Locate the cell with the specified text and output its [X, Y] center coordinate. 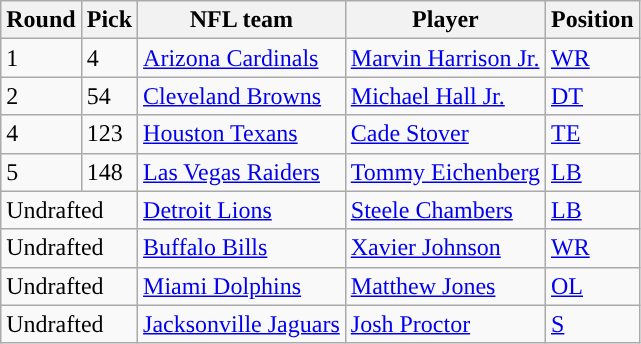
Josh Proctor [445, 324]
Player [445, 20]
Houston Texans [242, 134]
Detroit Lions [242, 210]
Cade Stover [445, 134]
OL [592, 286]
Steele Chambers [445, 210]
S [592, 324]
Marvin Harrison Jr. [445, 58]
Las Vegas Raiders [242, 172]
54 [109, 96]
Miami Dolphins [242, 286]
Tommy Eichenberg [445, 172]
NFL team [242, 20]
DT [592, 96]
Buffalo Bills [242, 248]
Xavier Johnson [445, 248]
Jacksonville Jaguars [242, 324]
Cleveland Browns [242, 96]
Pick [109, 20]
5 [41, 172]
Arizona Cardinals [242, 58]
148 [109, 172]
Position [592, 20]
Michael Hall Jr. [445, 96]
123 [109, 134]
2 [41, 96]
Round [41, 20]
Matthew Jones [445, 286]
TE [592, 134]
1 [41, 58]
